Search for the cell housing the specified text and yield its [x, y] center coordinate. 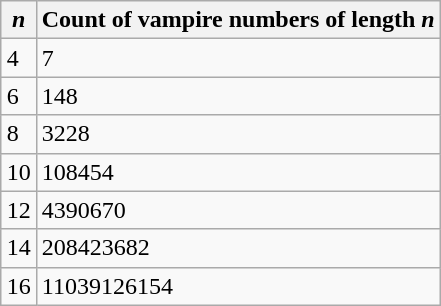
108454 [238, 172]
4 [18, 58]
3228 [238, 134]
7 [238, 58]
16 [18, 286]
4390670 [238, 210]
14 [18, 248]
148 [238, 96]
10 [18, 172]
208423682 [238, 248]
Count of vampire numbers of length n [238, 20]
8 [18, 134]
6 [18, 96]
11039126154 [238, 286]
n [18, 20]
12 [18, 210]
